Output the [x, y] coordinate of the center of the cell containing the given text.  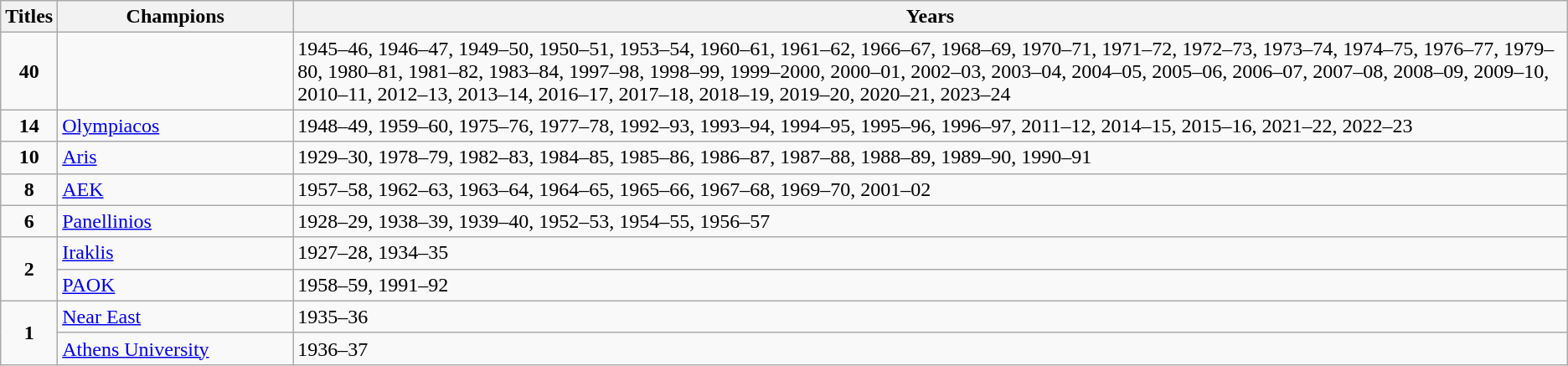
8 [29, 189]
PAOK [176, 285]
6 [29, 221]
Iraklis [176, 253]
Olympiacos [176, 126]
AEK [176, 189]
1927–28, 1934–35 [930, 253]
Titles [29, 17]
2 [29, 269]
Panellinios [176, 221]
Champions [176, 17]
14 [29, 126]
1948–49, 1959–60, 1975–76, 1977–78, 1992–93, 1993–94, 1994–95, 1995–96, 1996–97, 2011–12, 2014–15, 2015–16, 2021–22, 2022–23 [930, 126]
Aris [176, 157]
Near East [176, 317]
1957–58, 1962–63, 1963–64, 1964–65, 1965–66, 1967–68, 1969–70, 2001–02 [930, 189]
40 [29, 71]
1928–29, 1938–39, 1939–40, 1952–53, 1954–55, 1956–57 [930, 221]
1935–36 [930, 317]
1929–30, 1978–79, 1982–83, 1984–85, 1985–86, 1986–87, 1987–88, 1988–89, 1989–90, 1990–91 [930, 157]
Years [930, 17]
1 [29, 332]
1936–37 [930, 348]
Athens University [176, 348]
10 [29, 157]
1958–59, 1991–92 [930, 285]
